Find where the given text appears and provide that cell's center as (x, y) coordinate. 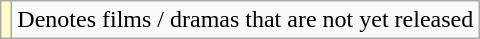
Denotes films / dramas that are not yet released (246, 20)
